Pinpoint the cell where the given text exists, returning its [X, Y] midpoint coordinate. 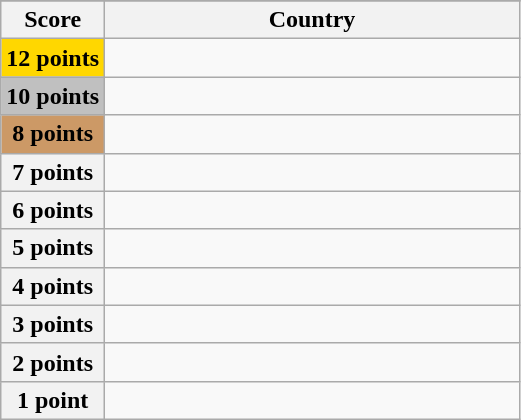
Country [312, 20]
10 points [53, 96]
6 points [53, 210]
3 points [53, 324]
5 points [53, 248]
8 points [53, 134]
1 point [53, 400]
2 points [53, 362]
12 points [53, 58]
7 points [53, 172]
Score [53, 20]
4 points [53, 286]
